For the text-containing cell, return its midpoint in [X, Y] coordinate format. 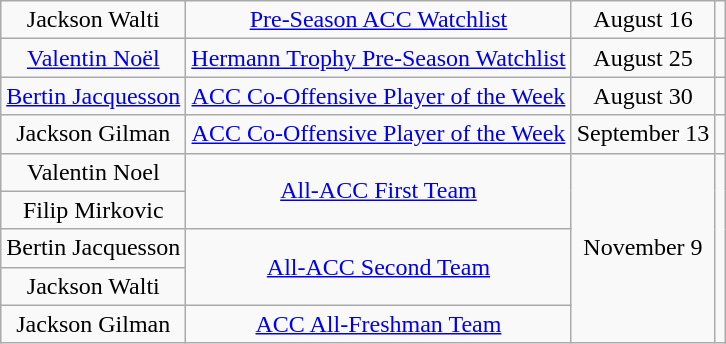
Hermann Trophy Pre-Season Watchlist [378, 58]
Pre-Season ACC Watchlist [378, 20]
All-ACC Second Team [378, 267]
ACC All-Freshman Team [378, 324]
Valentin Noel [94, 172]
September 13 [643, 134]
August 16 [643, 20]
August 30 [643, 96]
August 25 [643, 58]
November 9 [643, 248]
All-ACC First Team [378, 191]
Valentin Noël [94, 58]
Filip Mirkovic [94, 210]
